For the text-containing cell, return its midpoint in (x, y) coordinate format. 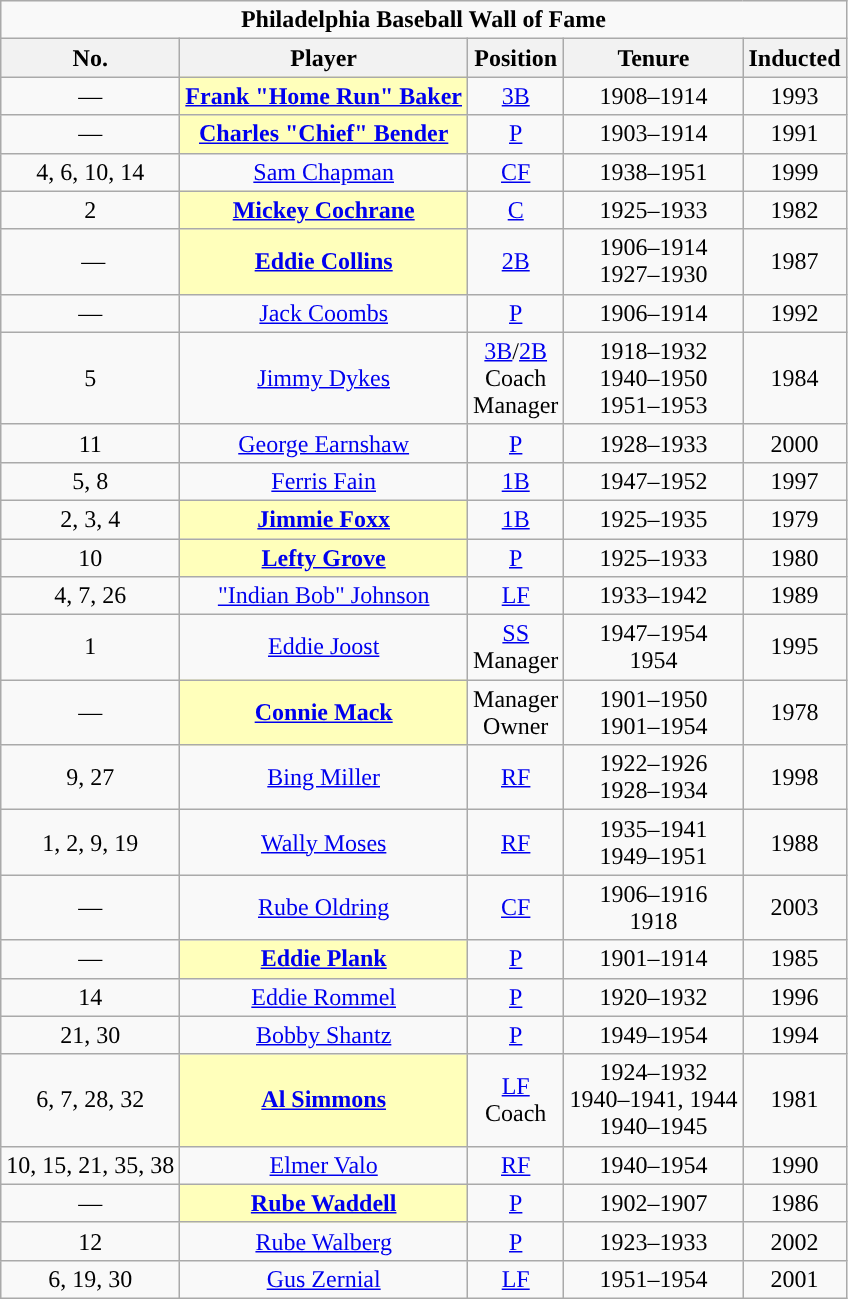
1978 (794, 712)
11 (90, 443)
Jimmie Foxx (324, 519)
Jimmy Dykes (324, 378)
Wally Moses (324, 842)
1980 (794, 557)
1906–19141927–1930 (654, 262)
1994 (794, 1035)
2003 (794, 908)
1920–1932 (654, 997)
1988 (794, 842)
Elmer Valo (324, 1165)
Eddie Collins (324, 262)
Rube Oldring (324, 908)
2002 (794, 1241)
4, 6, 10, 14 (90, 172)
1985 (794, 959)
1992 (794, 313)
Al Simmons (324, 1100)
ManagerOwner (516, 712)
1999 (794, 172)
1903–1914 (654, 134)
Eddie Plank (324, 959)
3B (516, 96)
Mickey Cochrane (324, 210)
1901–1914 (654, 959)
1901–19501901–1954 (654, 712)
Eddie Joost (324, 648)
5, 8 (90, 481)
No. (90, 58)
Ferris Fain (324, 481)
1935–19411949–1951 (654, 842)
12 (90, 1241)
Bing Miller (324, 778)
1906–1914 (654, 313)
21, 30 (90, 1035)
1998 (794, 778)
Rube Waddell (324, 1203)
1940–1954 (654, 1165)
Rube Walberg (324, 1241)
1949–1954 (654, 1035)
1986 (794, 1203)
6, 19, 30 (90, 1279)
1990 (794, 1165)
14 (90, 997)
"Indian Bob" Johnson (324, 596)
Jack Coombs (324, 313)
2 (90, 210)
Lefty Grove (324, 557)
1981 (794, 1100)
Player (324, 58)
Inducted (794, 58)
1984 (794, 378)
1979 (794, 519)
Philadelphia Baseball Wall of Fame (424, 20)
1 (90, 648)
2, 3, 4 (90, 519)
1995 (794, 648)
1947–1952 (654, 481)
1982 (794, 210)
10, 15, 21, 35, 38 (90, 1165)
3B/2BCoachManager (516, 378)
Position (516, 58)
1989 (794, 596)
1991 (794, 134)
George Earnshaw (324, 443)
1923–1933 (654, 1241)
1908–1914 (654, 96)
1938–1951 (654, 172)
Eddie Rommel (324, 997)
4, 7, 26 (90, 596)
Sam Chapman (324, 172)
1933–1942 (654, 596)
LFCoach (516, 1100)
1947–19541954 (654, 648)
2B (516, 262)
1987 (794, 262)
1906–19161918 (654, 908)
2000 (794, 443)
1918–19321940–19501951–1953 (654, 378)
1997 (794, 481)
1925–1935 (654, 519)
5 (90, 378)
Charles "Chief" Bender (324, 134)
Bobby Shantz (324, 1035)
1928–1933 (654, 443)
9, 27 (90, 778)
Tenure (654, 58)
2001 (794, 1279)
Gus Zernial (324, 1279)
10 (90, 557)
1924–19321940–1941, 19441940–1945 (654, 1100)
1902–1907 (654, 1203)
C (516, 210)
SSManager (516, 648)
Connie Mack (324, 712)
6, 7, 28, 32 (90, 1100)
1993 (794, 96)
1, 2, 9, 19 (90, 842)
1922–19261928–1934 (654, 778)
1996 (794, 997)
Frank "Home Run" Baker (324, 96)
1951–1954 (654, 1279)
